Determine the [X, Y] coordinate at the center of the cell enclosing the given text.  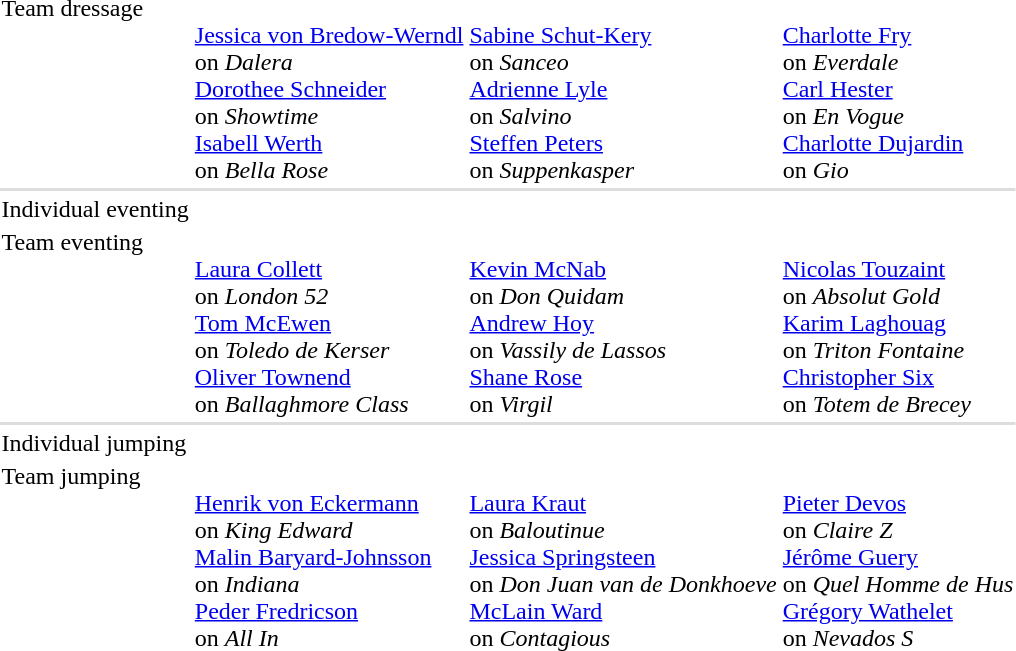
Laura Collett on London 52Tom McEwen on Toledo de Kerser Oliver Townend on Ballaghmore Class [329, 323]
Nicolas Touzaint on Absolut GoldKarim Laghouag on Triton FontaineChristopher Six on Totem de Brecey [898, 323]
Individual jumping [95, 443]
Kevin McNab on Don QuidamAndrew Hoy on Vassily de LassosShane Rose on Virgil [623, 323]
Individual eventing [95, 209]
Team eventing [95, 323]
